Extract the (x, y) coordinate from the center of the cell holding the provided text.  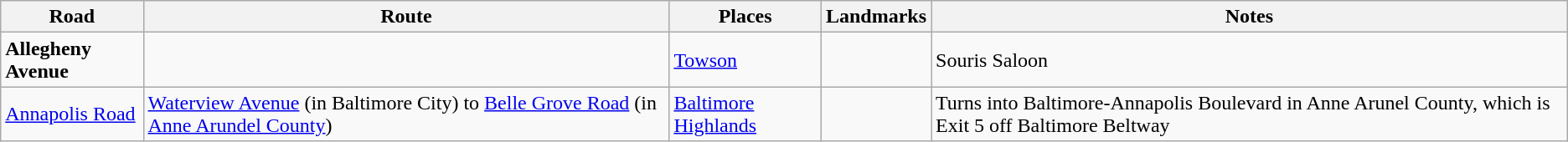
Baltimore Highlands (745, 114)
Route (406, 17)
Places (745, 17)
Landmarks (876, 17)
Allegheny Avenue (72, 60)
Waterview Avenue (in Baltimore City) to Belle Grove Road (in Anne Arundel County) (406, 114)
Annapolis Road (72, 114)
Towson (745, 60)
Road (72, 17)
Notes (1250, 17)
Souris Saloon (1250, 60)
Turns into Baltimore-Annapolis Boulevard in Anne Arunel County, which is Exit 5 off Baltimore Beltway (1250, 114)
